Provide the (x, y) coordinate of the cell's center where the given text is located.  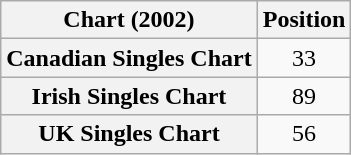
89 (304, 96)
33 (304, 58)
56 (304, 134)
Canadian Singles Chart (129, 58)
Position (304, 20)
Irish Singles Chart (129, 96)
Chart (2002) (129, 20)
UK Singles Chart (129, 134)
